Locate the cell with the specified text and output its [x, y] center coordinate. 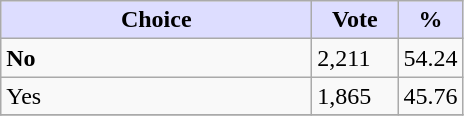
2,211 [355, 58]
No [156, 58]
Yes [156, 96]
Choice [156, 20]
45.76 [430, 96]
1,865 [355, 96]
54.24 [430, 58]
% [430, 20]
Vote [355, 20]
